Pinpoint the cell where the given text exists, returning its [x, y] midpoint coordinate. 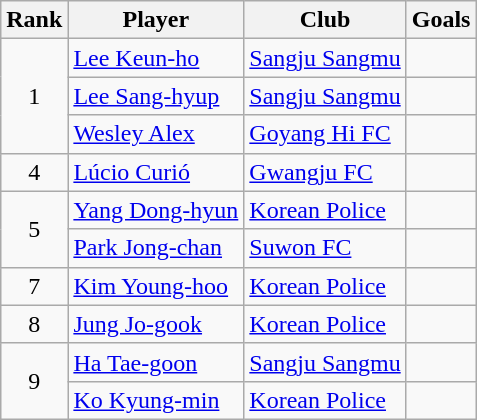
Gwangju FC [325, 172]
Rank [34, 20]
Park Jong-chan [156, 248]
Goyang Hi FC [325, 134]
7 [34, 286]
8 [34, 324]
Kim Young-hoo [156, 286]
Lee Keun-ho [156, 58]
Suwon FC [325, 248]
Wesley Alex [156, 134]
Yang Dong-hyun [156, 210]
Ko Kyung-min [156, 400]
Jung Jo-gook [156, 324]
9 [34, 381]
Lee Sang-hyup [156, 96]
5 [34, 229]
4 [34, 172]
1 [34, 96]
Goals [441, 20]
Lúcio Curió [156, 172]
Ha Tae-goon [156, 362]
Club [325, 20]
Player [156, 20]
